Output the [X, Y] coordinate of the center of the cell containing the given text.  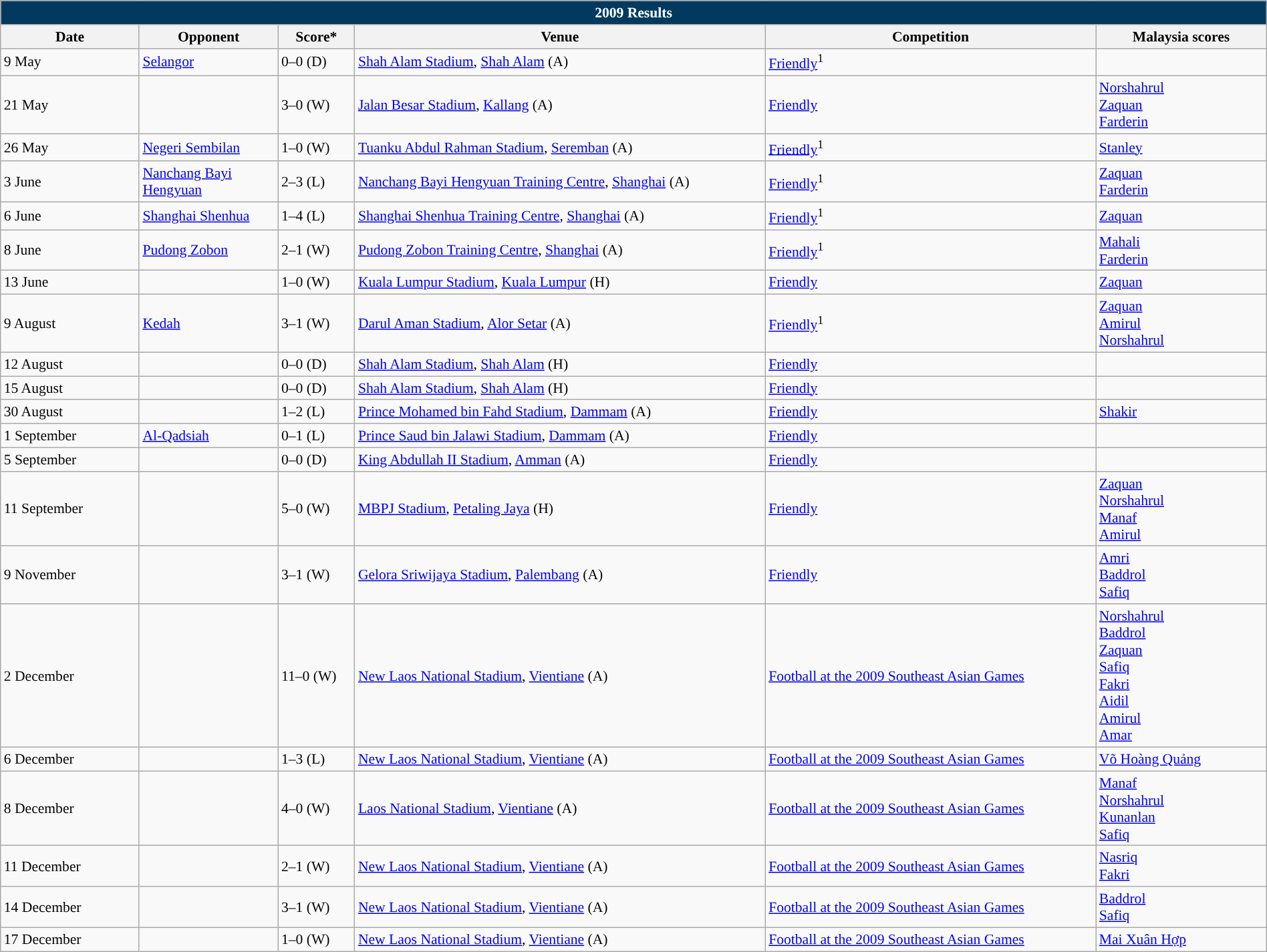
12 August [70, 364]
Amri Baddrol Safiq [1181, 576]
3 June [70, 182]
Gelora Sriwijaya Stadium, Palembang (A) [560, 576]
Baddrol Safiq [1181, 907]
11 December [70, 866]
Opponent [208, 37]
26 May [70, 147]
30 August [70, 412]
6 December [70, 759]
Shakir [1181, 412]
Norshahrul Baddrol Zaquan Safiq Fakri Aidil Amirul Amar [1181, 675]
11–0 (W) [317, 675]
2 December [70, 675]
5 September [70, 460]
21 May [70, 106]
5–0 (W) [317, 509]
Kedah [208, 323]
3–0 (W) [317, 106]
Zaquan Farderin [1181, 182]
15 August [70, 388]
Venue [560, 37]
MBPJ Stadium, Petaling Jaya (H) [560, 509]
13 June [70, 283]
Kuala Lumpur Stadium, Kuala Lumpur (H) [560, 283]
Negeri Sembilan [208, 147]
Shanghai Shenhua Training Centre, Shanghai (A) [560, 216]
14 December [70, 907]
Al-Qadsiah [208, 436]
4–0 (W) [317, 808]
Võ Hoàng Quảng [1181, 759]
9 November [70, 576]
Pudong Zobon [208, 250]
9 August [70, 323]
1–4 (L) [317, 216]
Mahali Farderin [1181, 250]
Manaf Norshahrul Kunanlan Safiq [1181, 808]
6 June [70, 216]
Pudong Zobon Training Centre, Shanghai (A) [560, 250]
Prince Saud bin Jalawi Stadium, Dammam (A) [560, 436]
Prince Mohamed bin Fahd Stadium, Dammam (A) [560, 412]
17 December [70, 939]
Laos National Stadium, Vientiane (A) [560, 808]
0–1 (L) [317, 436]
Nanchang Bayi Hengyuan Training Centre, Shanghai (A) [560, 182]
9 May [70, 61]
Zaquan Norshahrul Manaf Amirul [1181, 509]
1 September [70, 436]
Malaysia scores [1181, 37]
Shah Alam Stadium, Shah Alam (A) [560, 61]
Score* [317, 37]
Darul Aman Stadium, Alor Setar (A) [560, 323]
2–3 (L) [317, 182]
2009 Results [633, 13]
8 June [70, 250]
Jalan Besar Stadium, Kallang (A) [560, 106]
Nanchang Bayi Hengyuan [208, 182]
1–3 (L) [317, 759]
Stanley [1181, 147]
Shanghai Shenhua [208, 216]
Mai Xuân Hợp [1181, 939]
Competition [930, 37]
8 December [70, 808]
Tuanku Abdul Rahman Stadium, Seremban (A) [560, 147]
Date [70, 37]
Selangor [208, 61]
1–2 (L) [317, 412]
King Abdullah II Stadium, Amman (A) [560, 460]
11 September [70, 509]
Zaquan Amirul Norshahrul [1181, 323]
Nasriq Fakri [1181, 866]
Norshahrul Zaquan Farderin [1181, 106]
